Identify which cell holds the provided text, then report its [X, Y] central coordinate. 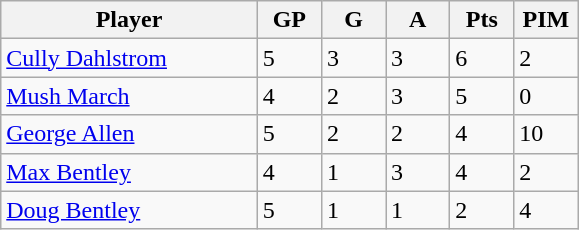
Max Bentley [130, 172]
6 [482, 58]
PIM [546, 20]
Mush March [130, 96]
Pts [482, 20]
GP [289, 20]
A [418, 20]
Player [130, 20]
G [353, 20]
Doug Bentley [130, 210]
0 [546, 96]
Cully Dahlstrom [130, 58]
10 [546, 134]
George Allen [130, 134]
